Find where the given text appears and provide that cell's center as (x, y) coordinate. 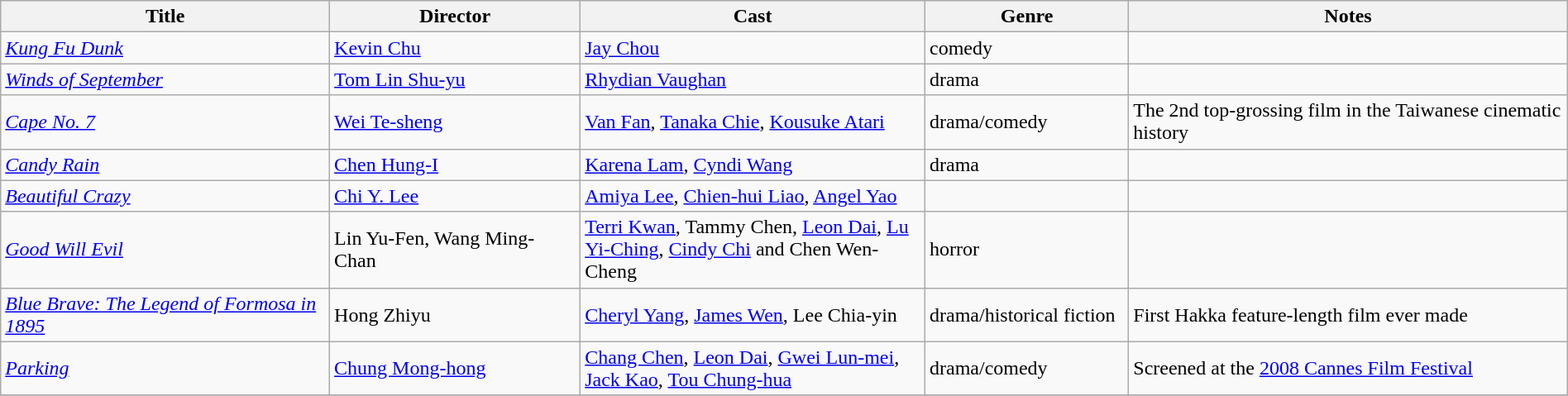
Candy Rain (165, 165)
The 2nd top-grossing film in the Taiwanese cinematic history (1348, 122)
Screened at the 2008 Cannes Film Festival (1348, 369)
Wei Te-sheng (455, 122)
Cheryl Yang, James Wen, Lee Chia-yin (753, 314)
Winds of September (165, 79)
Notes (1348, 17)
Chi Y. Lee (455, 196)
Director (455, 17)
Parking (165, 369)
Good Will Evil (165, 250)
Van Fan, Tanaka Chie, Kousuke Atari (753, 122)
Hong Zhiyu (455, 314)
Cast (753, 17)
Chang Chen, Leon Dai, Gwei Lun-mei, Jack Kao, Tou Chung-hua (753, 369)
Tom Lin Shu-yu (455, 79)
Beautiful Crazy (165, 196)
Karena Lam, Cyndi Wang (753, 165)
Chung Mong-hong (455, 369)
Jay Chou (753, 48)
Amiya Lee, Chien-hui Liao, Angel Yao (753, 196)
Rhydian Vaughan (753, 79)
Title (165, 17)
Blue Brave: The Legend of Formosa in 1895 (165, 314)
Terri Kwan, Tammy Chen, Leon Dai, Lu Yi-Ching, Cindy Chi and Chen Wen-Cheng (753, 250)
Chen Hung-I (455, 165)
First Hakka feature-length film ever made (1348, 314)
comedy (1026, 48)
Kung Fu Dunk (165, 48)
Lin Yu-Fen, Wang Ming-Chan (455, 250)
Kevin Chu (455, 48)
Cape No. 7 (165, 122)
horror (1026, 250)
Genre (1026, 17)
drama/historical fiction (1026, 314)
